Return [X, Y] of the center of cell containing provided text 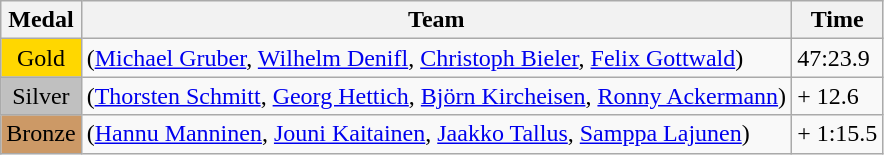
Silver [41, 96]
+ 12.6 [838, 96]
Bronze [41, 134]
Medal [41, 20]
(Michael Gruber, Wilhelm Denifl, Christoph Bieler, Felix Gottwald) [436, 58]
Team [436, 20]
Time [838, 20]
(Thorsten Schmitt, Georg Hettich, Björn Kircheisen, Ronny Ackermann) [436, 96]
47:23.9 [838, 58]
Gold [41, 58]
+ 1:15.5 [838, 134]
(Hannu Manninen, Jouni Kaitainen, Jaakko Tallus, Samppa Lajunen) [436, 134]
